Capture the cell that displays the provided text and extract its [x, y] central coordinate. 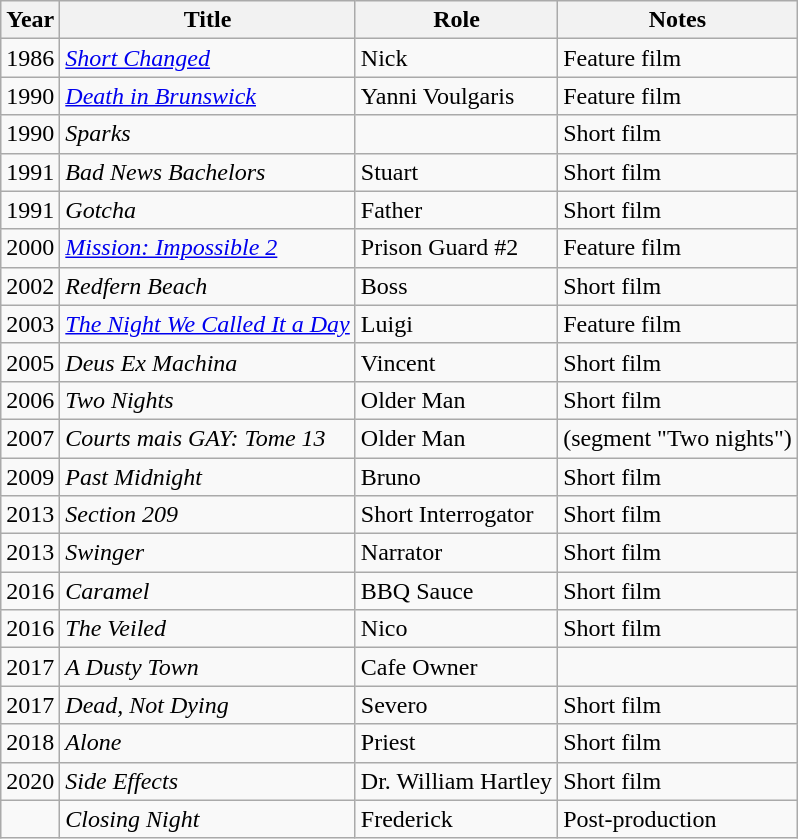
Nico [456, 629]
Luigi [456, 324]
Courts mais GAY: Tome 13 [208, 438]
BBQ Sauce [456, 591]
Notes [678, 20]
The Veiled [208, 629]
Short Interrogator [456, 515]
2002 [30, 286]
Cafe Owner [456, 667]
Dr. William Hartley [456, 781]
Redfern Beach [208, 286]
2006 [30, 400]
Boss [456, 286]
Past Midnight [208, 477]
Gotcha [208, 210]
Deus Ex Machina [208, 362]
The Night We Called It a Day [208, 324]
Short Changed [208, 58]
Prison Guard #2 [456, 248]
Swinger [208, 553]
Stuart [456, 172]
1986 [30, 58]
Bad News Bachelors [208, 172]
2009 [30, 477]
Frederick [456, 819]
Closing Night [208, 819]
(segment "Two nights") [678, 438]
Priest [456, 743]
Dead, Not Dying [208, 705]
2007 [30, 438]
A Dusty Town [208, 667]
2020 [30, 781]
Mission: Impossible 2 [208, 248]
Role [456, 20]
2018 [30, 743]
2003 [30, 324]
Sparks [208, 134]
Post-production [678, 819]
2005 [30, 362]
Yanni Voulgaris [456, 96]
Side Effects [208, 781]
Narrator [456, 553]
Section 209 [208, 515]
Two Nights [208, 400]
Alone [208, 743]
Bruno [456, 477]
Title [208, 20]
Father [456, 210]
Caramel [208, 591]
2000 [30, 248]
Vincent [456, 362]
Year [30, 20]
Death in Brunswick [208, 96]
Nick [456, 58]
Severo [456, 705]
